Scan for the cell matching the given text and deliver its (X, Y) coordinate at center. 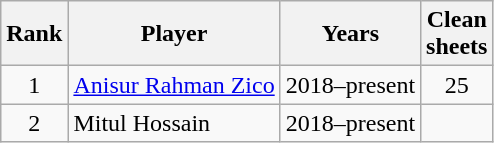
Anisur Rahman Zico (174, 85)
Rank (34, 34)
1 (34, 85)
2 (34, 123)
Years (350, 34)
25 (457, 85)
Mitul Hossain (174, 123)
Player (174, 34)
Cleansheets (457, 34)
